Pinpoint the cell where the given text exists, returning its (x, y) midpoint coordinate. 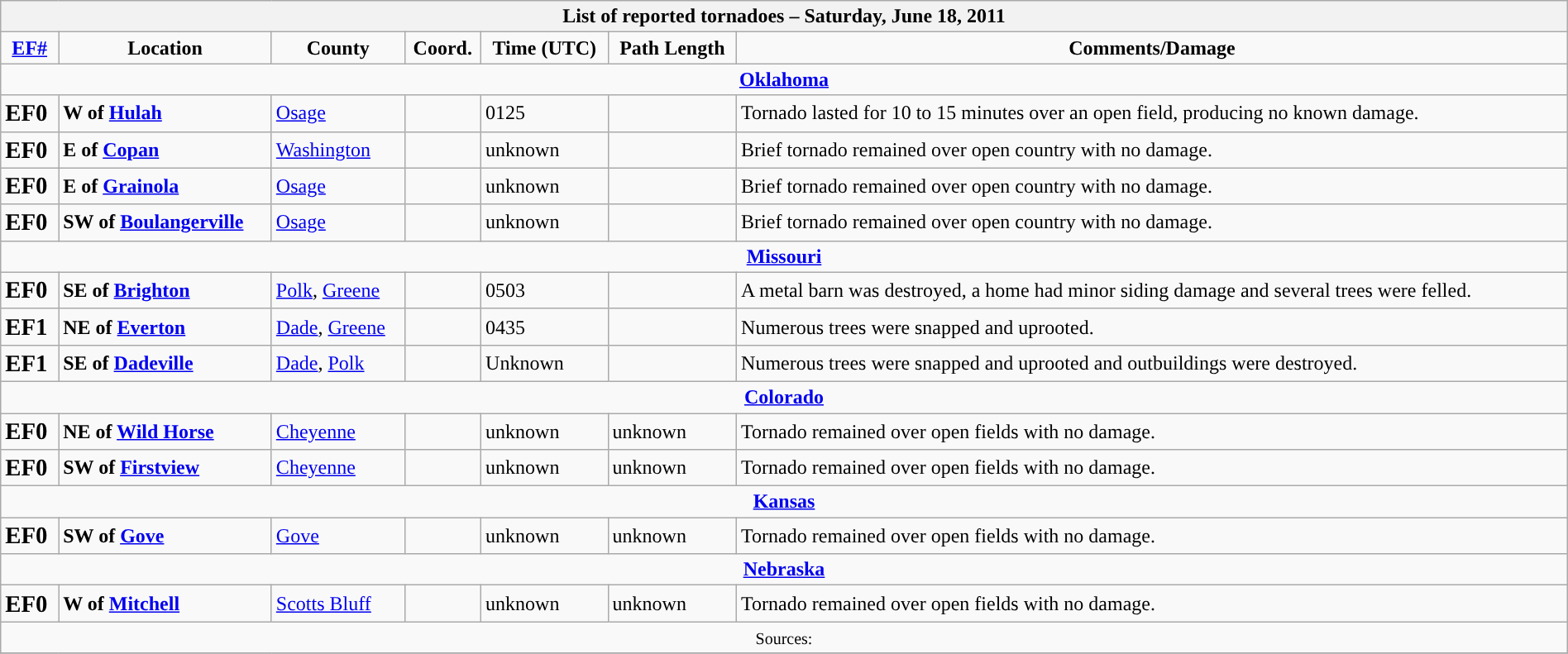
NE of Everton (165, 327)
SW of Boulangerville (165, 222)
NE of Wild Horse (165, 432)
Time (UTC) (544, 48)
A metal barn was destroyed, a home had minor siding damage and several trees were felled. (1153, 290)
Colorado (784, 397)
Numerous trees were snapped and uprooted. (1153, 327)
E of Grainola (165, 186)
Sources: (784, 637)
Dade, Greene (337, 327)
SE of Dadeville (165, 363)
0435 (544, 327)
SW of Gove (165, 536)
Scotts Bluff (337, 604)
Missouri (784, 256)
Dade, Polk (337, 363)
Path Length (672, 48)
County (337, 48)
Unknown (544, 363)
Washington (337, 150)
W of Hulah (165, 113)
Location (165, 48)
SE of Brighton (165, 290)
EF# (30, 48)
E of Copan (165, 150)
Polk, Greene (337, 290)
Oklahoma (784, 79)
List of reported tornadoes – Saturday, June 18, 2011 (784, 17)
Nebraska (784, 570)
Coord. (443, 48)
Numerous trees were snapped and uprooted and outbuildings were destroyed. (1153, 363)
Gove (337, 536)
Tornado lasted for 10 to 15 minutes over an open field, producing no known damage. (1153, 113)
SW of Firstview (165, 468)
W of Mitchell (165, 604)
Comments/Damage (1153, 48)
0125 (544, 113)
0503 (544, 290)
Kansas (784, 502)
